Capture the cell that displays the provided text and extract its (X, Y) central coordinate. 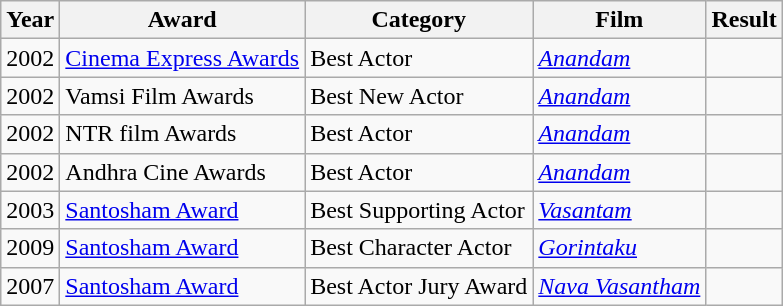
Vamsi Film Awards (182, 96)
2009 (30, 248)
Vasantam (620, 210)
Film (620, 20)
Gorintaku (620, 248)
NTR film Awards (182, 134)
Best Character Actor (419, 248)
Cinema Express Awards (182, 58)
Award (182, 20)
Best New Actor (419, 96)
2007 (30, 286)
Best Actor Jury Award (419, 286)
Nava Vasantham (620, 286)
Result (744, 20)
Best Supporting Actor (419, 210)
2003 (30, 210)
Year (30, 20)
Andhra Cine Awards (182, 172)
Category (419, 20)
